Detect which cell encompasses the target text, then output its [X, Y] center coordinate. 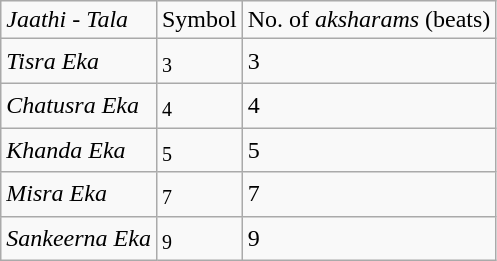
Tisra Eka [79, 61]
Sankeerna Eka [79, 238]
No. of aksharams (beats) [369, 20]
Misra Eka [79, 194]
Symbol [199, 20]
Jaathi - Tala [79, 20]
Chatusra Eka [79, 105]
Khanda Eka [79, 150]
